For the text-containing cell, return its midpoint in (x, y) coordinate format. 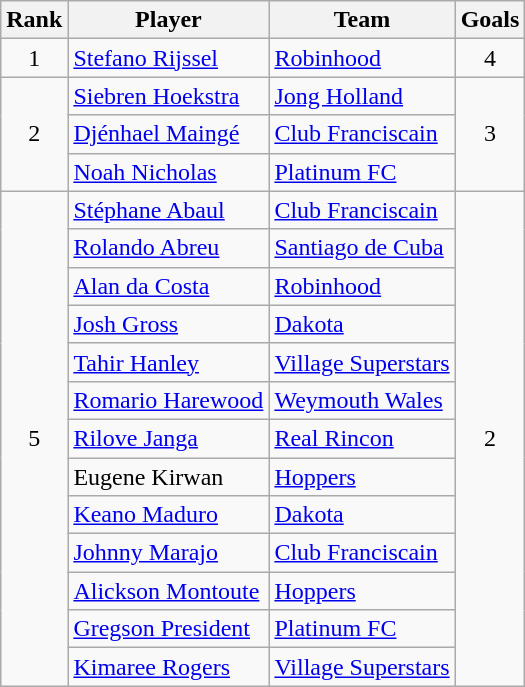
Siebren Hoekstra (168, 96)
Santiago de Cuba (362, 248)
Rolando Abreu (168, 248)
Team (362, 20)
Alickson Montoute (168, 591)
Jong Holland (362, 96)
Keano Maduro (168, 515)
Djénhael Maingé (168, 134)
1 (34, 58)
Kimaree Rogers (168, 667)
Alan da Costa (168, 286)
Real Rincon (362, 438)
Gregson President (168, 629)
Weymouth Wales (362, 400)
Stefano Rijssel (168, 58)
Goals (490, 20)
Stéphane Abaul (168, 210)
4 (490, 58)
Player (168, 20)
Rank (34, 20)
Tahir Hanley (168, 362)
Eugene Kirwan (168, 477)
3 (490, 134)
Romario Harewood (168, 400)
Josh Gross (168, 324)
Noah Nicholas (168, 172)
5 (34, 438)
Rilove Janga (168, 438)
Johnny Marajo (168, 553)
